Capture the cell that displays the provided text and extract its (x, y) central coordinate. 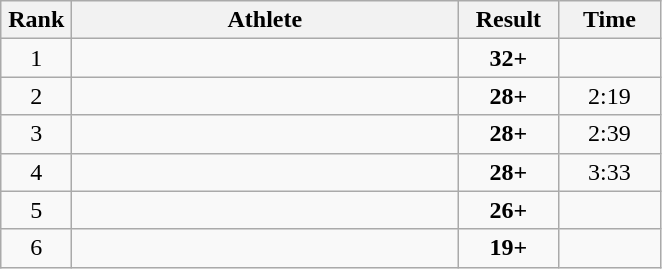
3:33 (610, 172)
26+ (508, 210)
4 (36, 172)
2:39 (610, 134)
19+ (508, 248)
3 (36, 134)
Result (508, 20)
1 (36, 58)
Time (610, 20)
2 (36, 96)
Rank (36, 20)
2:19 (610, 96)
32+ (508, 58)
5 (36, 210)
6 (36, 248)
Athlete (265, 20)
